Extract the (X, Y) coordinate from the center of the cell holding the provided text.  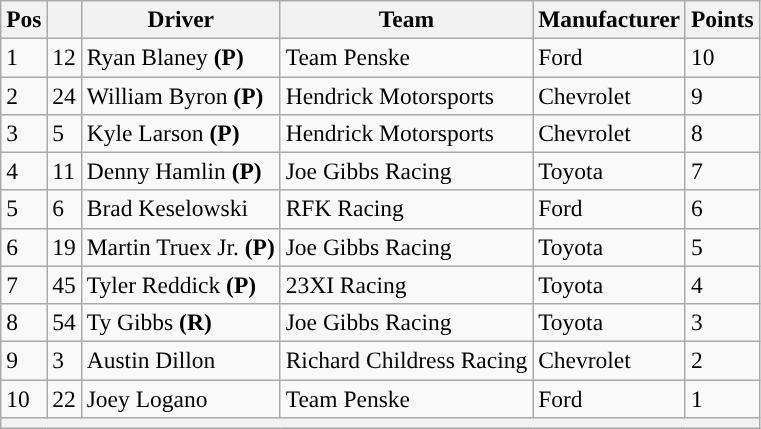
Manufacturer (610, 19)
23XI Racing (406, 285)
Tyler Reddick (P) (180, 285)
Pos (24, 19)
24 (64, 95)
Points (722, 19)
12 (64, 57)
Martin Truex Jr. (P) (180, 247)
22 (64, 398)
11 (64, 171)
William Byron (P) (180, 95)
Ty Gibbs (R) (180, 322)
Austin Dillon (180, 360)
Richard Childress Racing (406, 360)
Brad Keselowski (180, 209)
Kyle Larson (P) (180, 133)
Team (406, 19)
54 (64, 322)
19 (64, 247)
Ryan Blaney (P) (180, 57)
RFK Racing (406, 209)
Driver (180, 19)
Denny Hamlin (P) (180, 171)
45 (64, 285)
Joey Logano (180, 398)
